Return [X, Y] of the center of cell containing provided text 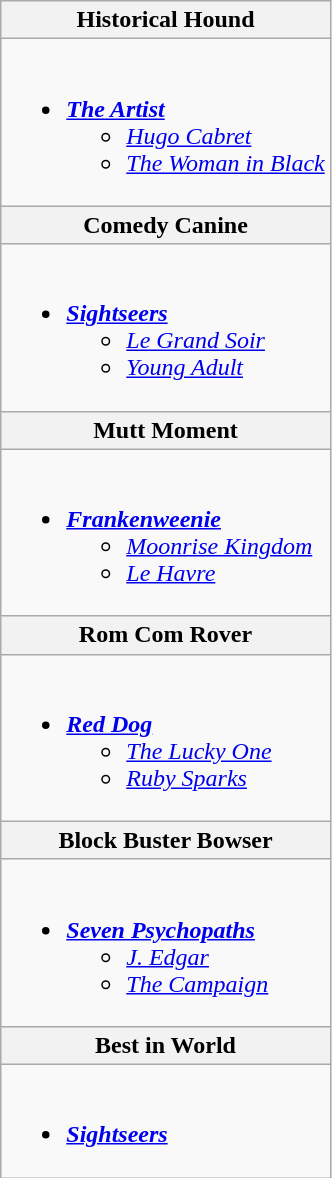
SightseersLe Grand SoirYoung Adult [166, 328]
Block Buster Bowser [166, 840]
FrankenweenieMoonrise KingdomLe Havre [166, 532]
The ArtistHugo CabretThe Woman in Black [166, 122]
Red DogThe Lucky OneRuby Sparks [166, 738]
Mutt Moment [166, 430]
Sightseers [166, 1120]
Seven PsychopathsJ. EdgarThe Campaign [166, 942]
Historical Hound [166, 20]
Rom Com Rover [166, 635]
Comedy Canine [166, 225]
Best in World [166, 1045]
